Capture the cell that displays the provided text and extract its (x, y) central coordinate. 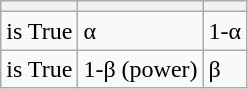
β (225, 69)
1-α (225, 31)
1-β (power) (140, 69)
α (140, 31)
